Return (x, y) of the center of cell containing provided text 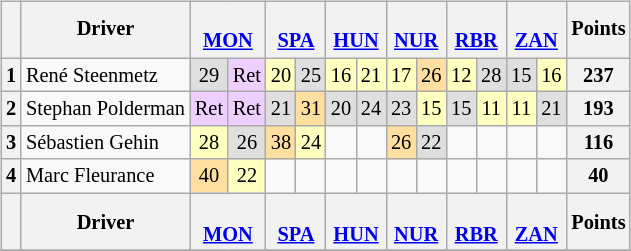
12 (461, 75)
29 (209, 75)
31 (311, 109)
23 (401, 109)
René Steenmetz (106, 75)
193 (598, 109)
17 (401, 75)
Sébastien Gehin (106, 143)
1 (11, 75)
4 (11, 176)
116 (598, 143)
25 (311, 75)
38 (281, 143)
Stephan Polderman (106, 109)
Marc Fleurance (106, 176)
237 (598, 75)
2 (11, 109)
3 (11, 143)
